Return the [X, Y] coordinate for the center point of the cell that contains the specified text.  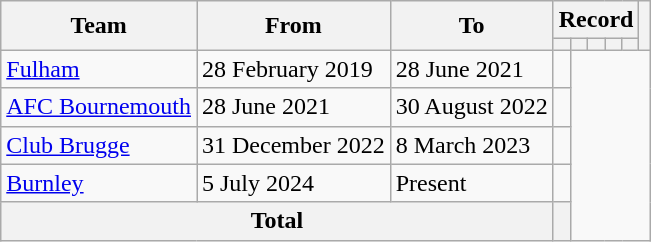
From [293, 26]
Record [596, 20]
30 August 2022 [472, 107]
Club Brugge [99, 145]
28 February 2019 [293, 69]
Present [472, 183]
Total [277, 221]
5 July 2024 [293, 183]
To [472, 26]
Burnley [99, 183]
Fulham [99, 69]
31 December 2022 [293, 145]
Team [99, 26]
8 March 2023 [472, 145]
AFC Bournemouth [99, 107]
